Capture the cell that displays the provided text and extract its (x, y) central coordinate. 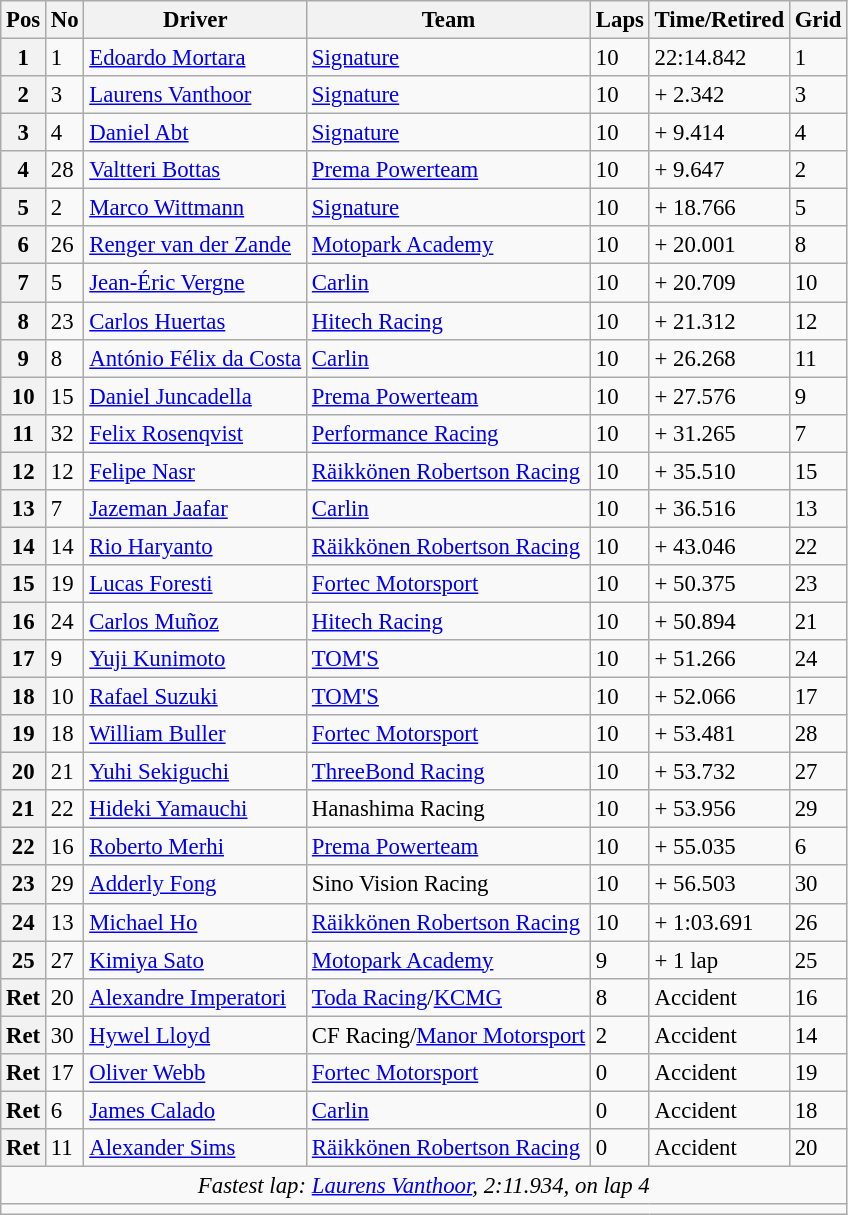
Roberto Merhi (196, 847)
Rafael Suzuki (196, 697)
ThreeBond Racing (449, 772)
Driver (196, 20)
+ 51.266 (719, 659)
No (65, 20)
Rio Haryanto (196, 546)
Alexander Sims (196, 1148)
Hywel Lloyd (196, 1035)
Jean-Éric Vergne (196, 283)
+ 1 lap (719, 960)
Valtteri Bottas (196, 170)
Adderly Fong (196, 885)
Team (449, 20)
32 (65, 433)
Laps (620, 20)
Time/Retired (719, 20)
Performance Racing (449, 433)
Edoardo Mortara (196, 58)
+ 9.414 (719, 133)
+ 56.503 (719, 885)
+ 18.766 (719, 208)
Jazeman Jaafar (196, 509)
Carlos Muñoz (196, 621)
+ 55.035 (719, 847)
+ 53.732 (719, 772)
Daniel Juncadella (196, 396)
Pos (24, 20)
Kimiya Sato (196, 960)
+ 43.046 (719, 546)
+ 2.342 (719, 95)
Laurens Vanthoor (196, 95)
+ 53.956 (719, 809)
+ 21.312 (719, 321)
+ 52.066 (719, 697)
Toda Racing/KCMG (449, 997)
Lucas Foresti (196, 584)
CF Racing/Manor Motorsport (449, 1035)
+ 53.481 (719, 734)
Hanashima Racing (449, 809)
22:14.842 (719, 58)
Sino Vision Racing (449, 885)
+ 20.709 (719, 283)
+ 35.510 (719, 471)
Hideki Yamauchi (196, 809)
Grid (818, 20)
António Félix da Costa (196, 358)
+ 9.647 (719, 170)
Felix Rosenqvist (196, 433)
Oliver Webb (196, 1073)
Felipe Nasr (196, 471)
+ 27.576 (719, 396)
Daniel Abt (196, 133)
Fastest lap: Laurens Vanthoor, 2:11.934, on lap 4 (424, 1185)
+ 50.375 (719, 584)
Marco Wittmann (196, 208)
Alexandre Imperatori (196, 997)
Renger van der Zande (196, 245)
+ 26.268 (719, 358)
+ 1:03.691 (719, 922)
James Calado (196, 1110)
+ 50.894 (719, 621)
Yuji Kunimoto (196, 659)
William Buller (196, 734)
+ 31.265 (719, 433)
+ 36.516 (719, 509)
Michael Ho (196, 922)
+ 20.001 (719, 245)
Yuhi Sekiguchi (196, 772)
Carlos Huertas (196, 321)
